Find where the given text appears and provide that cell's center as [X, Y] coordinate. 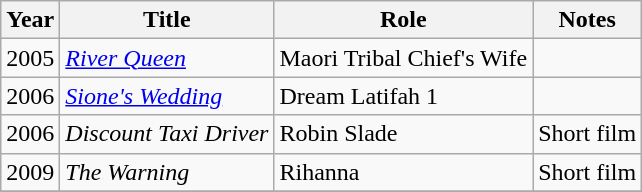
Rihanna [404, 172]
The Warning [167, 172]
Robin Slade [404, 134]
Year [30, 20]
Maori Tribal Chief's Wife [404, 58]
River Queen [167, 58]
2005 [30, 58]
Sione's Wedding [167, 96]
Role [404, 20]
Dream Latifah 1 [404, 96]
Notes [588, 20]
Title [167, 20]
2009 [30, 172]
Discount Taxi Driver [167, 134]
